Extract the (X, Y) coordinate from the center of the cell holding the provided text.  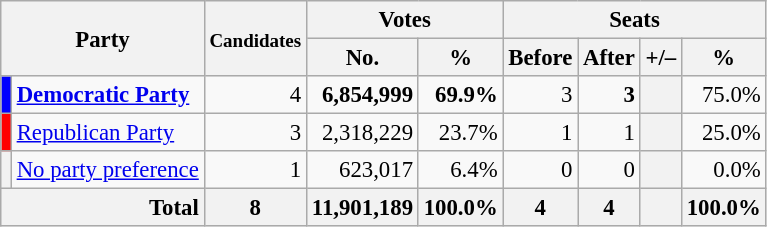
Republican Party (108, 133)
Party (102, 38)
75.0% (724, 95)
Candidates (255, 38)
Votes (404, 20)
69.9% (460, 95)
+/– (660, 58)
25.0% (724, 133)
After (609, 58)
Democratic Party (108, 95)
6,854,999 (362, 95)
Total (102, 208)
623,017 (362, 170)
8 (255, 208)
6.4% (460, 170)
No party preference (108, 170)
11,901,189 (362, 208)
Before (540, 58)
2,318,229 (362, 133)
Seats (634, 20)
23.7% (460, 133)
0.0% (724, 170)
No. (362, 58)
